Return [X, Y] of the center of cell containing provided text 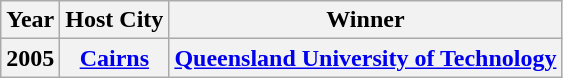
Winner [366, 20]
2005 [30, 58]
Year [30, 20]
Host City [114, 20]
Cairns [114, 58]
Queensland University of Technology [366, 58]
